Scan for the cell matching the given text and deliver its [X, Y] coordinate at center. 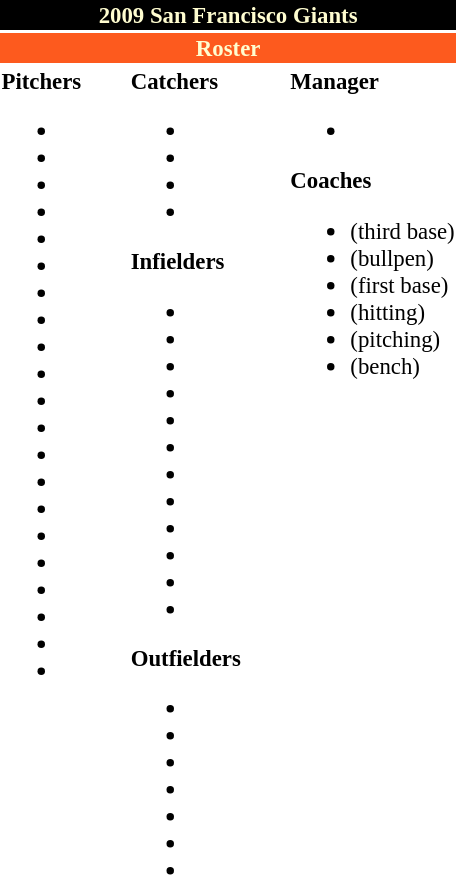
2009 San Francisco Giants [228, 15]
Roster [228, 48]
